Capture the cell that displays the provided text and extract its (X, Y) central coordinate. 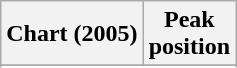
Chart (2005) (72, 34)
Peak position (189, 34)
